Determine the [X, Y] coordinate at the center of the cell enclosing the given text.  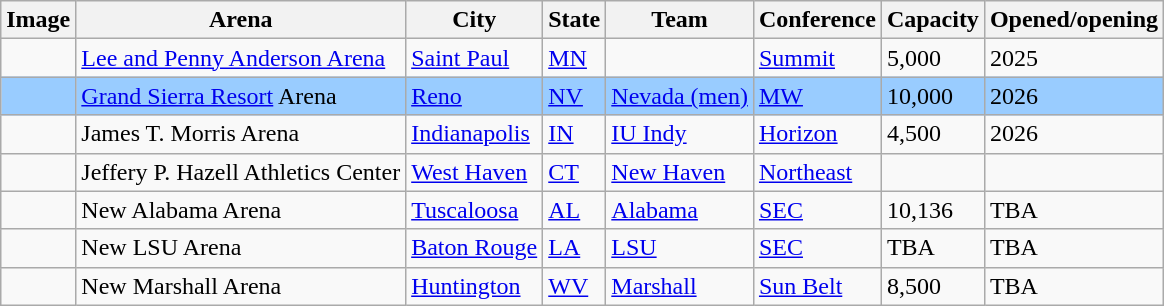
Opened/opening [1074, 20]
Conference [817, 20]
5,000 [932, 58]
4,500 [932, 134]
City [474, 20]
10,000 [932, 96]
Summit [817, 58]
Jeffery P. Hazell Athletics Center [241, 172]
James T. Morris Arena [241, 134]
LA [574, 248]
Sun Belt [817, 286]
Lee and Penny Anderson Arena [241, 58]
New Marshall Arena [241, 286]
Horizon [817, 134]
2025 [1074, 58]
10,136 [932, 210]
Saint Paul [474, 58]
Reno [474, 96]
New Alabama Arena [241, 210]
Nevada (men) [680, 96]
Image [38, 20]
Baton Rouge [474, 248]
NV [574, 96]
Alabama [680, 210]
Arena [241, 20]
Northeast [817, 172]
Capacity [932, 20]
Grand Sierra Resort Arena [241, 96]
IU Indy [680, 134]
WV [574, 286]
Team [680, 20]
Tuscaloosa [474, 210]
Huntington [474, 286]
State [574, 20]
Marshall [680, 286]
CT [574, 172]
MN [574, 58]
AL [574, 210]
West Haven [474, 172]
8,500 [932, 286]
MW [817, 96]
LSU [680, 248]
IN [574, 134]
New LSU Arena [241, 248]
Indianapolis [474, 134]
New Haven [680, 172]
